From the cell containing the given text, extract its center point as [x, y] coordinate. 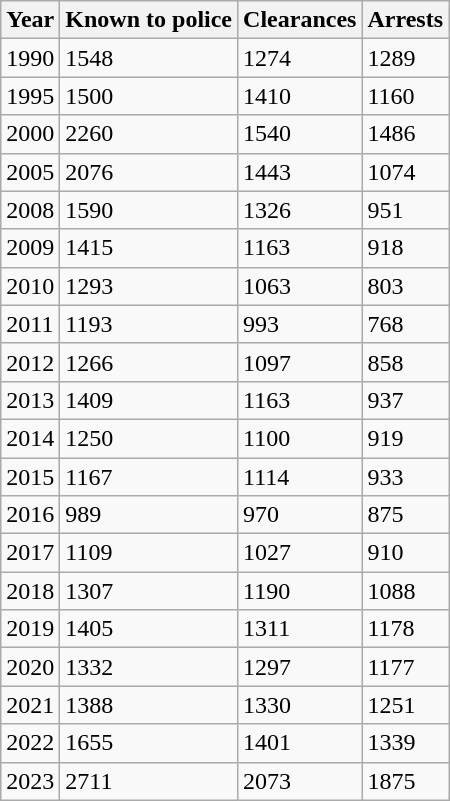
1330 [300, 705]
989 [149, 515]
1167 [149, 477]
2005 [30, 172]
2015 [30, 477]
1307 [149, 591]
1293 [149, 286]
1074 [406, 172]
1063 [300, 286]
1415 [149, 248]
1114 [300, 477]
1274 [300, 58]
1401 [300, 743]
2011 [30, 324]
2021 [30, 705]
2711 [149, 781]
2014 [30, 438]
2009 [30, 248]
858 [406, 362]
1995 [30, 96]
1339 [406, 743]
2022 [30, 743]
2019 [30, 629]
Clearances [300, 20]
2010 [30, 286]
1027 [300, 553]
2020 [30, 667]
1160 [406, 96]
1548 [149, 58]
2023 [30, 781]
1250 [149, 438]
1177 [406, 667]
Year [30, 20]
2000 [30, 134]
937 [406, 400]
2076 [149, 172]
919 [406, 438]
1109 [149, 553]
1990 [30, 58]
803 [406, 286]
1088 [406, 591]
1100 [300, 438]
1388 [149, 705]
2017 [30, 553]
1500 [149, 96]
1190 [300, 591]
1486 [406, 134]
1410 [300, 96]
2073 [300, 781]
1332 [149, 667]
910 [406, 553]
1326 [300, 210]
933 [406, 477]
1193 [149, 324]
Known to police [149, 20]
1409 [149, 400]
875 [406, 515]
1251 [406, 705]
1266 [149, 362]
2018 [30, 591]
918 [406, 248]
1405 [149, 629]
2008 [30, 210]
Arrests [406, 20]
1655 [149, 743]
970 [300, 515]
1590 [149, 210]
2016 [30, 515]
2012 [30, 362]
768 [406, 324]
993 [300, 324]
1443 [300, 172]
1289 [406, 58]
2013 [30, 400]
951 [406, 210]
1178 [406, 629]
1540 [300, 134]
1311 [300, 629]
1875 [406, 781]
1097 [300, 362]
1297 [300, 667]
2260 [149, 134]
